Provide the [x, y] coordinate of the cell's center where the given text is located.  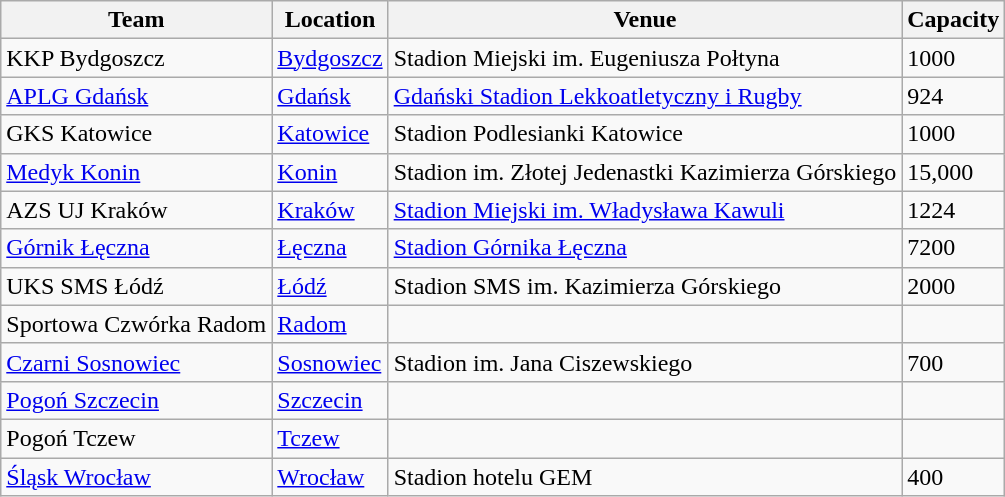
Kraków [330, 210]
Stadion Górnika Łęczna [645, 248]
Łódź [330, 286]
Wrocław [330, 477]
Gdańsk [330, 96]
Stadion Podlesianki Katowice [645, 134]
1224 [954, 210]
Sportowa Czwórka Radom [136, 324]
15,000 [954, 172]
Szczecin [330, 400]
400 [954, 477]
KKP Bydgoszcz [136, 58]
APLG Gdańsk [136, 96]
700 [954, 362]
Stadion SMS im. Kazimierza Górskiego [645, 286]
Śląsk Wrocław [136, 477]
Sosnowiec [330, 362]
Medyk Konin [136, 172]
Katowice [330, 134]
GKS Katowice [136, 134]
2000 [954, 286]
924 [954, 96]
Venue [645, 20]
Pogoń Tczew [136, 438]
Łęczna [330, 248]
Konin [330, 172]
Górnik Łęczna [136, 248]
Capacity [954, 20]
Stadion Miejski im. Eugeniusza Połtyna [645, 58]
Gdański Stadion Lekkoatletyczny i Rugby [645, 96]
Stadion im. Złotej Jedenastki Kazimierza Górskiego [645, 172]
Radom [330, 324]
UKS SMS Łódź [136, 286]
Stadion hotelu GEM [645, 477]
Pogoń Szczecin [136, 400]
7200 [954, 248]
AZS UJ Kraków [136, 210]
Bydgoszcz [330, 58]
Czarni Sosnowiec [136, 362]
Tczew [330, 438]
Stadion im. Jana Ciszewskiego [645, 362]
Stadion Miejski im. Władysława Kawuli [645, 210]
Location [330, 20]
Team [136, 20]
